For the text-containing cell, return its midpoint in (x, y) coordinate format. 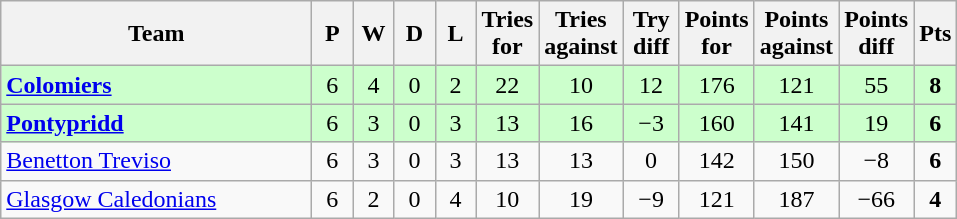
Points for (716, 34)
55 (876, 85)
187 (796, 199)
P (332, 34)
Pts (936, 34)
Points diff (876, 34)
W (374, 34)
Glasgow Caledonians (156, 199)
Team (156, 34)
16 (581, 123)
Benetton Treviso (156, 161)
Tries against (581, 34)
Try diff (651, 34)
−3 (651, 123)
D (414, 34)
−9 (651, 199)
160 (716, 123)
22 (508, 85)
142 (716, 161)
−8 (876, 161)
8 (936, 85)
Pontypridd (156, 123)
141 (796, 123)
176 (716, 85)
L (456, 34)
Points against (796, 34)
−66 (876, 199)
Tries for (508, 34)
Colomiers (156, 85)
150 (796, 161)
12 (651, 85)
